Scan for the cell matching the given text and deliver its (X, Y) coordinate at center. 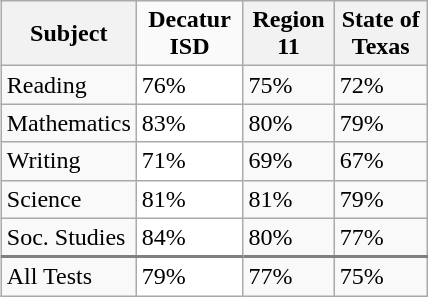
Decatur ISD (190, 34)
67% (380, 161)
Region 11 (288, 34)
71% (190, 161)
Subject (68, 34)
Science (68, 199)
69% (288, 161)
76% (190, 85)
83% (190, 123)
72% (380, 85)
State of Texas (380, 34)
Writing (68, 161)
All Tests (68, 276)
Reading (68, 85)
Soc. Studies (68, 238)
Mathematics (68, 123)
84% (190, 238)
